Identify which cell holds the provided text, then report its [x, y] central coordinate. 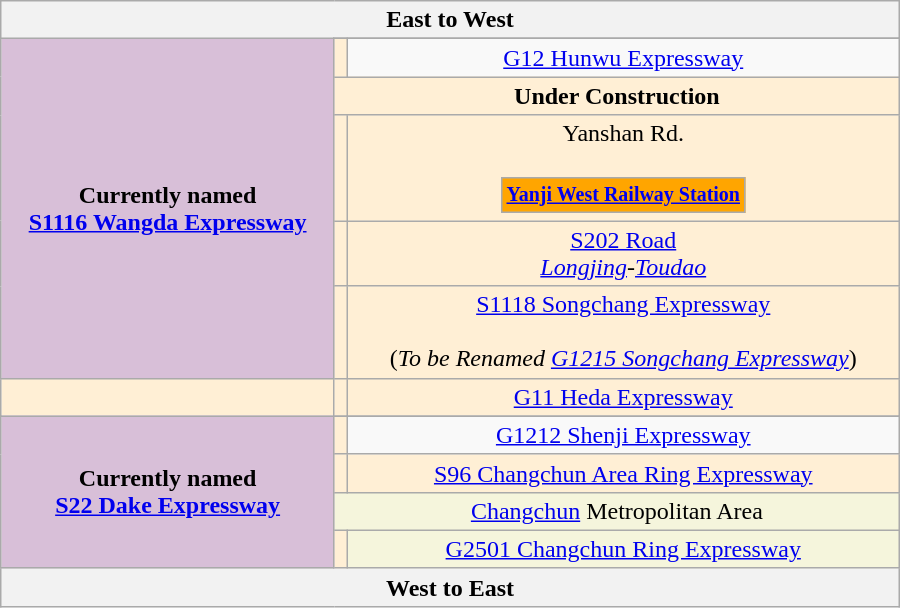
S96 Changchun Area Ring Expressway [623, 473]
S1118 Songchang Expressway(To be Renamed G1215 Songchang Expressway) [623, 332]
Yanji West Railway Station [623, 194]
West to East [450, 587]
G12 Hunwu Expressway [623, 58]
Under Construction [616, 96]
Currently named S22 Dake Expressway [168, 492]
East to West [450, 20]
G1212 Shenji Expressway [623, 435]
Currently named S1116 Wangda Expressway [168, 208]
G2501 Changchun Ring Expressway [623, 549]
G11 Heda Expressway [623, 397]
Yanshan Rd. Yanji West Railway Station [623, 168]
S202 RoadLongjing-Toudao [623, 254]
Changchun Metropolitan Area [616, 511]
